From the cell containing the given text, extract its center point as (x, y) coordinate. 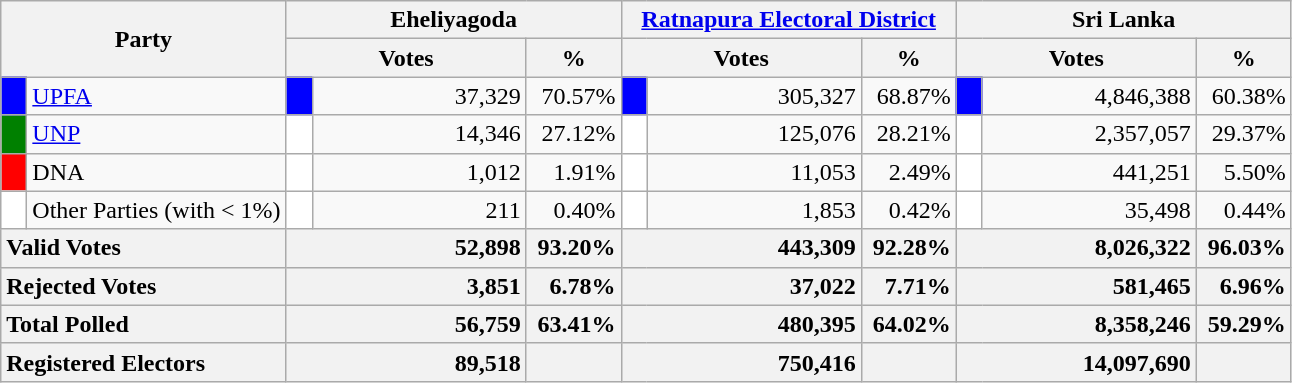
443,309 (741, 248)
211 (419, 210)
68.87% (908, 96)
581,465 (1076, 286)
8,358,246 (1076, 324)
Total Polled (144, 324)
92.28% (908, 248)
Other Parties (with < 1%) (156, 210)
1,853 (754, 210)
125,076 (754, 134)
5.50% (1244, 172)
96.03% (1244, 248)
14,346 (419, 134)
2,357,057 (1089, 134)
Sri Lanka (1124, 20)
1.91% (574, 172)
4,846,388 (1089, 96)
UPFA (156, 96)
0.42% (908, 210)
Valid Votes (144, 248)
27.12% (574, 134)
480,395 (741, 324)
8,026,322 (1076, 248)
Registered Electors (144, 362)
89,518 (406, 362)
Party (144, 39)
Eheliyagoda (454, 20)
14,097,690 (1076, 362)
UNP (156, 134)
Ratnapura Electoral District (788, 20)
64.02% (908, 324)
441,251 (1089, 172)
11,053 (754, 172)
Rejected Votes (144, 286)
0.40% (574, 210)
3,851 (406, 286)
70.57% (574, 96)
56,759 (406, 324)
DNA (156, 172)
1,012 (419, 172)
60.38% (1244, 96)
59.29% (1244, 324)
37,329 (419, 96)
7.71% (908, 286)
28.21% (908, 134)
305,327 (754, 96)
6.78% (574, 286)
29.37% (1244, 134)
52,898 (406, 248)
63.41% (574, 324)
37,022 (741, 286)
0.44% (1244, 210)
6.96% (1244, 286)
750,416 (741, 362)
2.49% (908, 172)
93.20% (574, 248)
35,498 (1089, 210)
